Capture the cell that displays the provided text and extract its [X, Y] central coordinate. 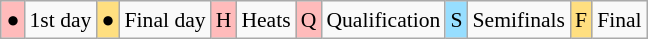
Heats [266, 20]
Semifinals [519, 20]
S [456, 20]
H [224, 20]
Qualification [383, 20]
Final day [166, 20]
F [581, 20]
Final [620, 20]
Q [309, 20]
1st day [60, 20]
